Provide the [x, y] coordinate of the cell's center where the given text is located.  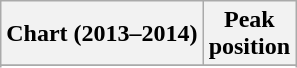
Peakposition [249, 34]
Chart (2013–2014) [102, 34]
